Find where the given text appears and provide that cell's center as (x, y) coordinate. 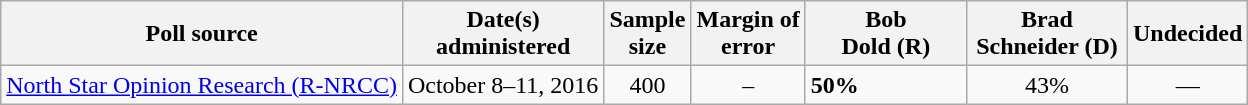
Poll source (202, 34)
North Star Opinion Research (R-NRCC) (202, 85)
BradSchneider (D) (1046, 34)
50% (886, 85)
October 8–11, 2016 (502, 85)
400 (648, 85)
Undecided (1187, 34)
43% (1046, 85)
Samplesize (648, 34)
Date(s)administered (502, 34)
— (1187, 85)
– (748, 85)
BobDold (R) (886, 34)
Margin oferror (748, 34)
